Search for the cell housing the specified text and yield its (x, y) center coordinate. 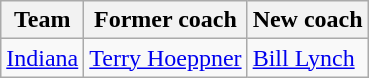
Bill Lynch (308, 58)
New coach (308, 20)
Former coach (166, 20)
Indiana (42, 58)
Team (42, 20)
Terry Hoeppner (166, 58)
